Return the (X, Y) coordinate for the center point of the cell that contains the specified text.  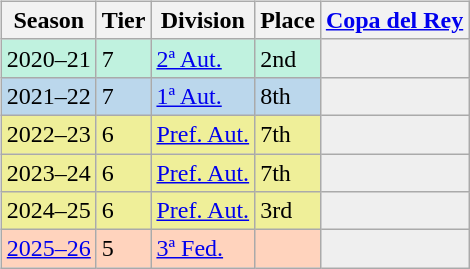
2nd (288, 58)
2023–24 (48, 173)
2024–25 (48, 211)
2021–22 (48, 96)
Season (48, 20)
2ª Aut. (203, 58)
2022–23 (48, 134)
Copa del Rey (394, 20)
8th (288, 96)
Place (288, 20)
3rd (288, 211)
2020–21 (48, 58)
Tier (124, 20)
1ª Aut. (203, 96)
2025–26 (48, 249)
Division (203, 20)
5 (124, 249)
3ª Fed. (203, 249)
